Pinpoint the cell where the given text exists, returning its [X, Y] midpoint coordinate. 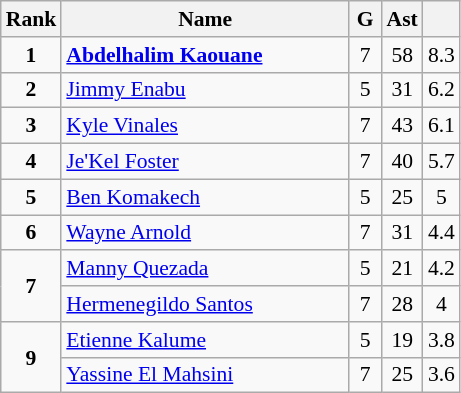
Name [205, 19]
Yassine El Mahsini [205, 375]
19 [402, 340]
Hermenegildo Santos [205, 304]
58 [402, 55]
21 [402, 269]
Kyle Vinales [205, 126]
Etienne Kalume [205, 340]
Jimmy Enabu [205, 90]
3 [32, 126]
6.1 [442, 126]
5.7 [442, 162]
G [366, 19]
3.6 [442, 375]
9 [32, 358]
4.2 [442, 269]
6.2 [442, 90]
6 [32, 233]
Ast [402, 19]
Ben Komakech [205, 197]
Manny Quezada [205, 269]
3.8 [442, 340]
Abdelhalim Kaouane [205, 55]
Rank [32, 19]
Wayne Arnold [205, 233]
40 [402, 162]
2 [32, 90]
28 [402, 304]
43 [402, 126]
8.3 [442, 55]
Je'Kel Foster [205, 162]
4.4 [442, 233]
1 [32, 55]
